From the cell containing the given text, extract its center point as (X, Y) coordinate. 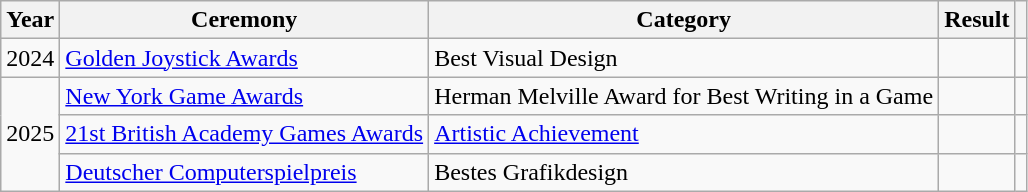
Bestes Grafikdesign (684, 172)
Result (977, 20)
2024 (30, 58)
Best Visual Design (684, 58)
Year (30, 20)
Golden Joystick Awards (244, 58)
21st British Academy Games Awards (244, 134)
Ceremony (244, 20)
Herman Melville Award for Best Writing in a Game (684, 96)
Category (684, 20)
New York Game Awards (244, 96)
Deutscher Computerspielpreis (244, 172)
2025 (30, 134)
Artistic Achievement (684, 134)
